Output the (X, Y) coordinate of the center of the cell containing the given text.  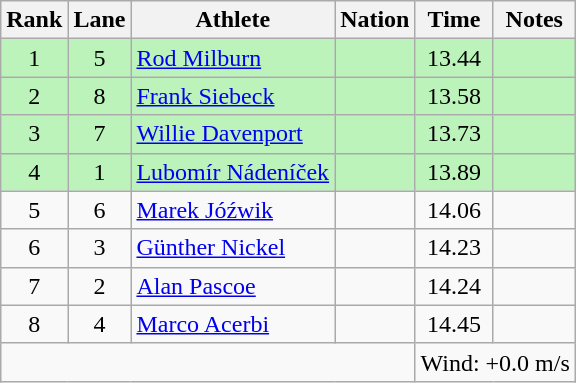
Nation (375, 20)
Rod Milburn (233, 58)
13.73 (454, 134)
Lane (100, 20)
14.45 (454, 324)
Marco Acerbi (233, 324)
14.06 (454, 210)
Frank Siebeck (233, 96)
13.44 (454, 58)
Marek Jóźwik (233, 210)
13.58 (454, 96)
14.23 (454, 248)
Notes (534, 20)
Time (454, 20)
Rank (34, 20)
Athlete (233, 20)
Wind: +0.0 m/s (495, 362)
Willie Davenport (233, 134)
13.89 (454, 172)
Lubomír Nádeníček (233, 172)
Günther Nickel (233, 248)
Alan Pascoe (233, 286)
14.24 (454, 286)
